Return the [X, Y] coordinate for the center point of the cell that contains the specified text.  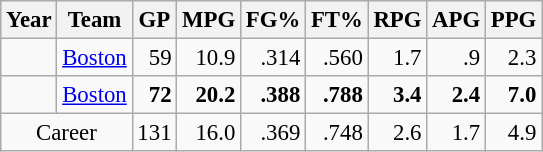
GP [154, 20]
.9 [456, 58]
2.6 [398, 133]
2.4 [456, 95]
72 [154, 95]
4.9 [513, 133]
Team [94, 20]
.788 [338, 95]
10.9 [209, 58]
20.2 [209, 95]
FG% [274, 20]
.388 [274, 95]
APG [456, 20]
PPG [513, 20]
59 [154, 58]
Career [66, 133]
2.3 [513, 58]
RPG [398, 20]
FT% [338, 20]
7.0 [513, 95]
MPG [209, 20]
.369 [274, 133]
Year [29, 20]
16.0 [209, 133]
.560 [338, 58]
131 [154, 133]
.748 [338, 133]
3.4 [398, 95]
.314 [274, 58]
